Capture the cell that displays the provided text and extract its (X, Y) central coordinate. 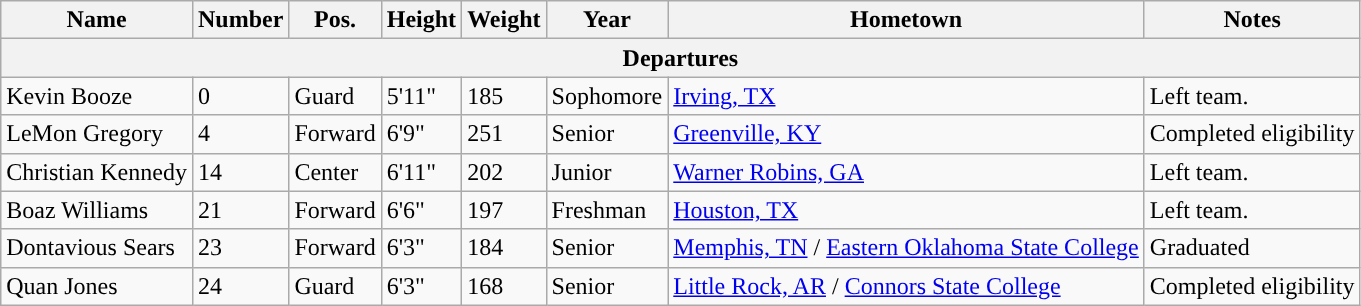
Freshman (607, 210)
202 (504, 172)
Kevin Booze (97, 96)
Year (607, 20)
Junior (607, 172)
23 (240, 248)
Little Rock, AR / Connors State College (906, 286)
LeMon Gregory (97, 134)
184 (504, 248)
Graduated (1252, 248)
Warner Robins, GA (906, 172)
Pos. (335, 20)
Number (240, 20)
6'6" (421, 210)
Departures (680, 58)
Height (421, 20)
6'11" (421, 172)
Irving, TX (906, 96)
4 (240, 134)
197 (504, 210)
6'9" (421, 134)
24 (240, 286)
Boaz Williams (97, 210)
5'11" (421, 96)
Sophomore (607, 96)
Dontavious Sears (97, 248)
Christian Kennedy (97, 172)
14 (240, 172)
Center (335, 172)
Hometown (906, 20)
Memphis, TN / Eastern Oklahoma State College (906, 248)
Weight (504, 20)
0 (240, 96)
Greenville, KY (906, 134)
185 (504, 96)
Notes (1252, 20)
168 (504, 286)
Houston, TX (906, 210)
21 (240, 210)
Name (97, 20)
251 (504, 134)
Quan Jones (97, 286)
